From the cell containing the given text, extract its center point as [x, y] coordinate. 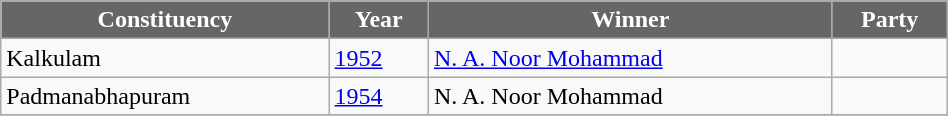
Kalkulam [165, 58]
Year [378, 20]
Constituency [165, 20]
1952 [378, 58]
1954 [378, 96]
Party [890, 20]
Padmanabhapuram [165, 96]
Winner [630, 20]
